Determine the [x, y] coordinate at the center of the cell enclosing the given text.  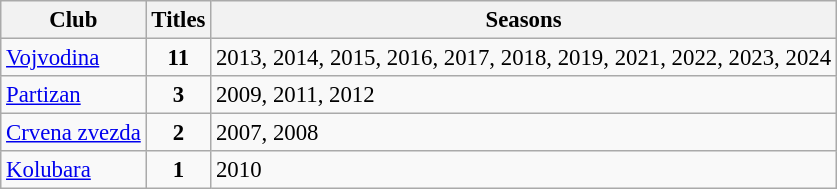
2009, 2011, 2012 [524, 95]
2 [178, 133]
Crvena zvezda [74, 133]
2007, 2008 [524, 133]
11 [178, 58]
3 [178, 95]
1 [178, 170]
2013, 2014, 2015, 2016, 2017, 2018, 2019, 2021, 2022, 2023, 2024 [524, 58]
Seasons [524, 20]
Club [74, 20]
Titles [178, 20]
Vojvodina [74, 58]
2010 [524, 170]
Kolubara [74, 170]
Partizan [74, 95]
